Output the (X, Y) coordinate of the center of the cell containing the given text.  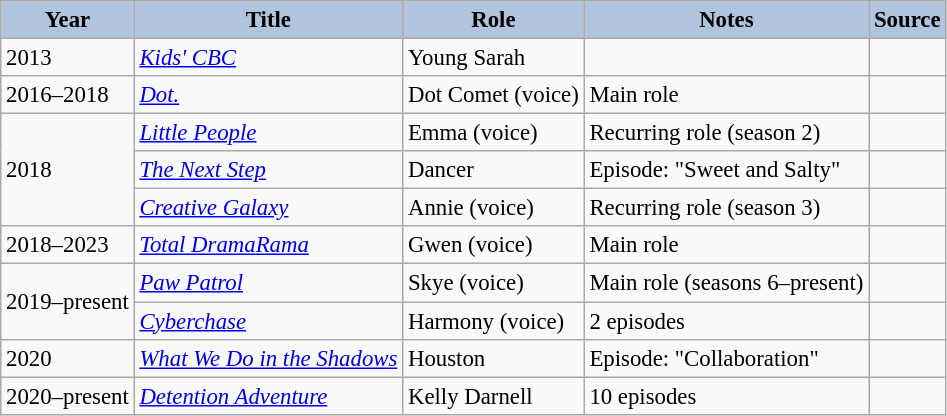
Recurring role (season 3) (726, 208)
Houston (494, 358)
Paw Patrol (268, 283)
Annie (voice) (494, 208)
Notes (726, 20)
Dot. (268, 95)
2 episodes (726, 321)
Little People (268, 133)
Total DramaRama (268, 245)
Episode: "Collaboration" (726, 358)
2020 (68, 358)
Detention Adventure (268, 396)
Creative Galaxy (268, 208)
Recurring role (season 2) (726, 133)
Source (908, 20)
Episode: "Sweet and Salty" (726, 170)
Title (268, 20)
Year (68, 20)
10 episodes (726, 396)
Young Sarah (494, 58)
2020–present (68, 396)
Main role (seasons 6–present) (726, 283)
2016–2018 (68, 95)
Dancer (494, 170)
2018–2023 (68, 245)
Kids' CBC (268, 58)
Skye (voice) (494, 283)
Harmony (voice) (494, 321)
Dot Comet (voice) (494, 95)
What We Do in the Shadows (268, 358)
Role (494, 20)
Kelly Darnell (494, 396)
2018 (68, 170)
Emma (voice) (494, 133)
Gwen (voice) (494, 245)
Cyberchase (268, 321)
2013 (68, 58)
2019–present (68, 302)
The Next Step (268, 170)
